From the cell containing the given text, extract its center point as [X, Y] coordinate. 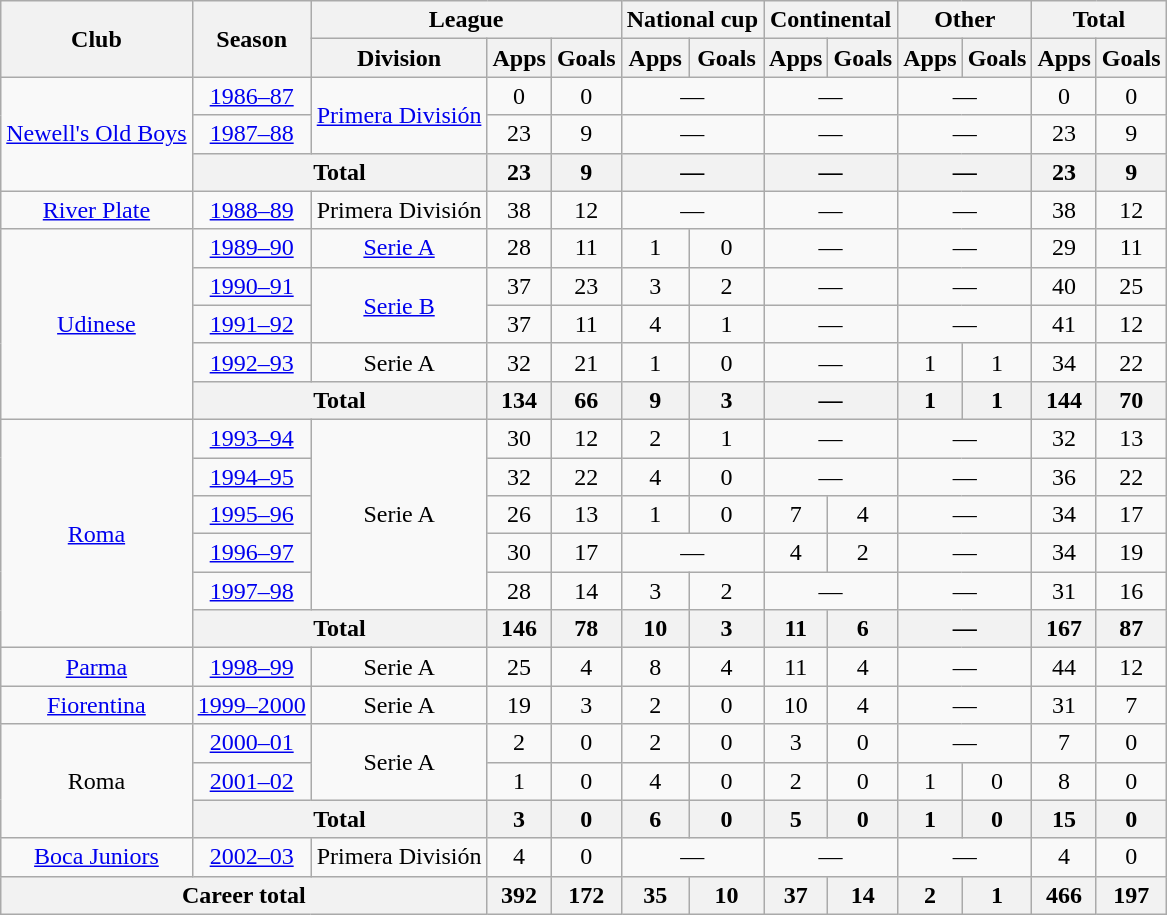
1988–89 [252, 210]
35 [655, 895]
1992–93 [252, 362]
172 [586, 895]
National cup [692, 20]
1995–96 [252, 515]
Udinese [96, 324]
44 [1064, 667]
392 [519, 895]
1993–94 [252, 438]
41 [1064, 324]
Boca Juniors [96, 857]
87 [1131, 629]
36 [1064, 477]
40 [1064, 286]
Newell's Old Boys [96, 134]
1994–95 [252, 477]
21 [586, 362]
144 [1064, 400]
River Plate [96, 210]
Fiorentina [96, 705]
66 [586, 400]
197 [1131, 895]
Club [96, 39]
146 [519, 629]
167 [1064, 629]
Season [252, 39]
26 [519, 515]
1990–91 [252, 286]
466 [1064, 895]
1997–98 [252, 591]
1987–88 [252, 134]
78 [586, 629]
29 [1064, 248]
2000–01 [252, 743]
1991–92 [252, 324]
2001–02 [252, 781]
1989–90 [252, 248]
Serie B [399, 305]
5 [796, 819]
1999–2000 [252, 705]
15 [1064, 819]
2002–03 [252, 857]
134 [519, 400]
Career total [244, 895]
Other [965, 20]
1986–87 [252, 96]
1996–97 [252, 553]
16 [1131, 591]
1998–99 [252, 667]
Parma [96, 667]
League [466, 20]
Continental [831, 20]
Division [399, 58]
70 [1131, 400]
